Provide the [x, y] coordinate of the cell's center where the given text is located.  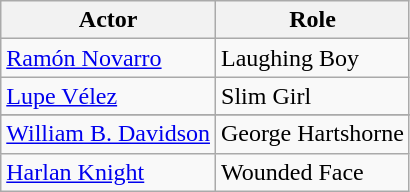
Ramón Novarro [108, 58]
George Hartshorne [313, 134]
Slim Girl [313, 96]
Laughing Boy [313, 58]
Wounded Face [313, 172]
Lupe Vélez [108, 96]
William B. Davidson [108, 134]
Harlan Knight [108, 172]
Role [313, 20]
Actor [108, 20]
